Find where the given text appears and provide that cell's center as (x, y) coordinate. 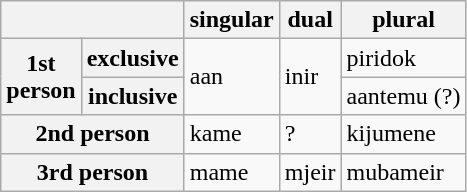
plural (404, 20)
inir (310, 77)
aan (232, 77)
dual (310, 20)
mjeir (310, 172)
inclusive (132, 96)
piridok (404, 58)
kijumene (404, 134)
exclusive (132, 58)
? (310, 134)
1stperson (41, 77)
mubameir (404, 172)
singular (232, 20)
2nd person (92, 134)
3rd person (92, 172)
mame (232, 172)
aantemu (?) (404, 96)
kame (232, 134)
